Return the (x, y) coordinate for the center point of the cell that contains the specified text.  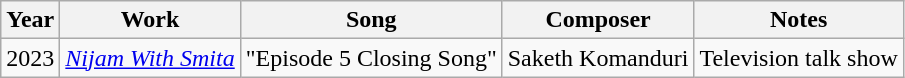
Composer (598, 20)
Work (150, 20)
Song (371, 20)
Year (30, 20)
Television talk show (798, 58)
Saketh Komanduri (598, 58)
"Episode 5 Closing Song" (371, 58)
Nijam With Smita (150, 58)
2023 (30, 58)
Notes (798, 20)
